Capture the cell that displays the provided text and extract its (X, Y) central coordinate. 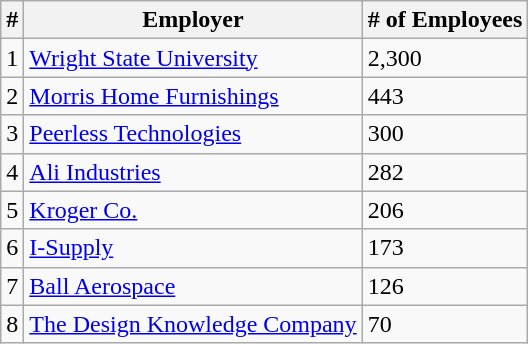
Morris Home Furnishings (193, 96)
Wright State University (193, 58)
443 (445, 96)
70 (445, 324)
Ball Aerospace (193, 286)
Peerless Technologies (193, 134)
2,300 (445, 58)
The Design Knowledge Company (193, 324)
1 (12, 58)
Employer (193, 20)
6 (12, 248)
5 (12, 210)
126 (445, 286)
7 (12, 286)
282 (445, 172)
206 (445, 210)
173 (445, 248)
Ali Industries (193, 172)
# (12, 20)
I-Supply (193, 248)
3 (12, 134)
2 (12, 96)
# of Employees (445, 20)
8 (12, 324)
Kroger Co. (193, 210)
300 (445, 134)
4 (12, 172)
